Return [x, y] of the center of cell containing provided text 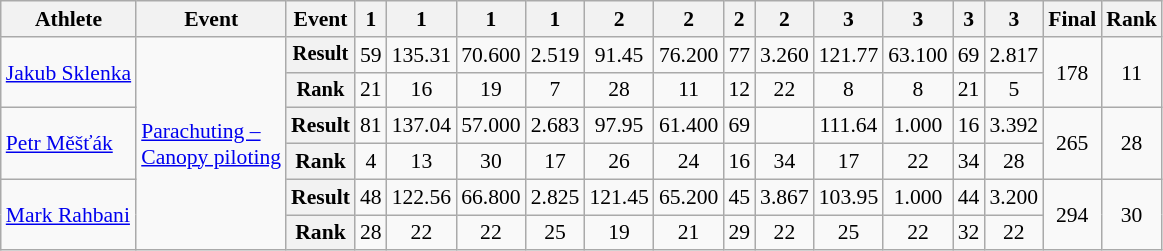
48 [371, 197]
122.56 [422, 197]
2.817 [1014, 55]
24 [688, 162]
61.400 [688, 126]
77 [739, 55]
Mark Rahbani [68, 214]
Athlete [68, 19]
111.64 [848, 126]
81 [371, 126]
63.100 [918, 55]
76.200 [688, 55]
2.519 [556, 55]
Jakub Sklenka [68, 72]
2.825 [556, 197]
121.45 [618, 197]
59 [371, 55]
Parachuting –Canopy piloting [211, 144]
7 [556, 90]
Final [1072, 19]
3.260 [784, 55]
65.200 [688, 197]
57.000 [490, 126]
135.31 [422, 55]
3.392 [1014, 126]
3.867 [784, 197]
44 [969, 197]
178 [1072, 72]
294 [1072, 214]
97.95 [618, 126]
Petr Měšťák [68, 144]
12 [739, 90]
91.45 [618, 55]
137.04 [422, 126]
5 [1014, 90]
103.95 [848, 197]
29 [739, 233]
4 [371, 162]
26 [618, 162]
66.800 [490, 197]
2.683 [556, 126]
3.200 [1014, 197]
13 [422, 162]
265 [1072, 144]
121.77 [848, 55]
70.600 [490, 55]
32 [969, 233]
45 [739, 197]
